From the cell containing the given text, extract its center point as [X, Y] coordinate. 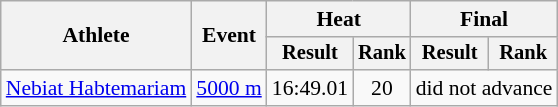
Athlete [96, 36]
Heat [339, 19]
Final [484, 19]
did not advance [484, 88]
16:49.01 [310, 88]
20 [382, 88]
Event [228, 36]
Nebiat Habtemariam [96, 88]
5000 m [228, 88]
